Return (x, y) of the center of cell containing provided text 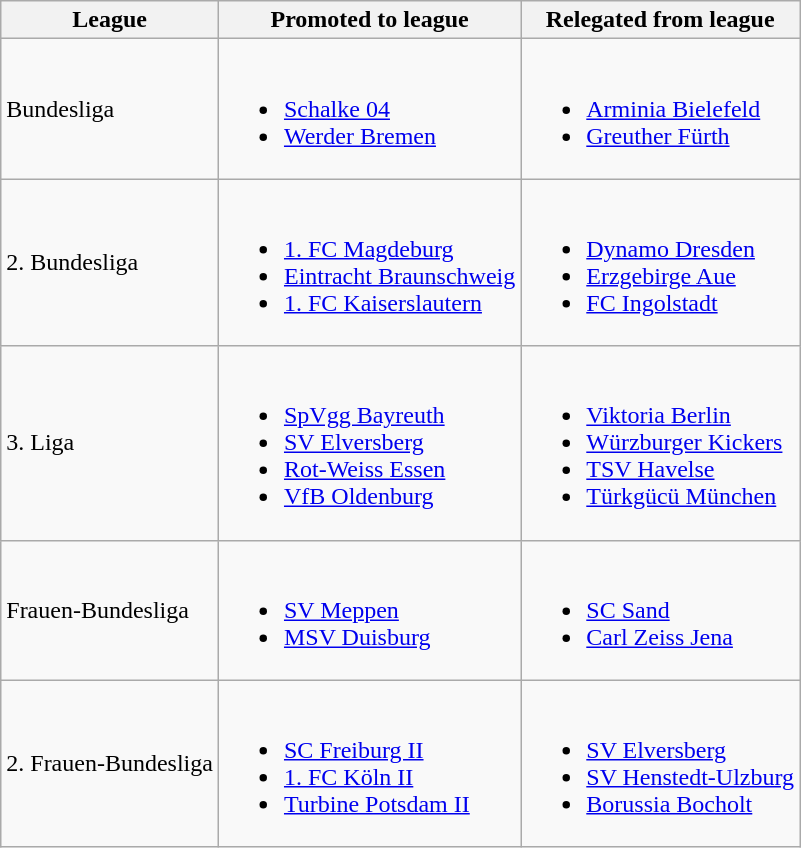
1. FC MagdeburgEintracht Braunschweig1. FC Kaiserslautern (369, 262)
2. Frauen-Bundesliga (110, 764)
League (110, 20)
Frauen-Bundesliga (110, 610)
SpVgg BayreuthSV ElversbergRot-Weiss EssenVfB Oldenburg (369, 443)
2. Bundesliga (110, 262)
SV MeppenMSV Duisburg (369, 610)
SV ElversbergSV Henstedt-UlzburgBorussia Bocholt (660, 764)
Schalke 04Werder Bremen (369, 109)
Bundesliga (110, 109)
Promoted to league (369, 20)
SC SandCarl Zeiss Jena (660, 610)
SC Freiburg II1. FC Köln IITurbine Potsdam II (369, 764)
Viktoria BerlinWürzburger KickersTSV HavelseTürkgücü München (660, 443)
3. Liga (110, 443)
Relegated from league (660, 20)
Arminia BielefeldGreuther Fürth (660, 109)
Dynamo DresdenErzgebirge AueFC Ingolstadt (660, 262)
